Locate the cell with the specified text and output its [X, Y] center coordinate. 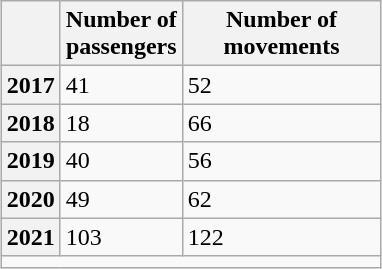
40 [121, 161]
Number ofmovements [282, 34]
2019 [30, 161]
62 [282, 199]
2020 [30, 199]
2021 [30, 237]
103 [121, 237]
2018 [30, 123]
18 [121, 123]
Number ofpassengers [121, 34]
122 [282, 237]
56 [282, 161]
41 [121, 85]
66 [282, 123]
2017 [30, 85]
52 [282, 85]
49 [121, 199]
